Locate the cell with the specified text and output its [x, y] center coordinate. 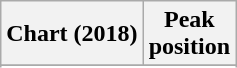
Chart (2018) [72, 34]
Peak position [189, 34]
